Provide the [x, y] coordinate of the cell's center where the given text is located.  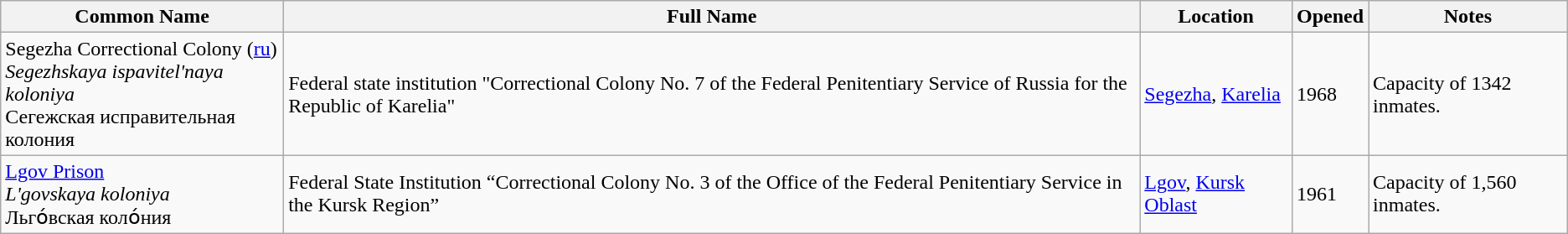
Federal state institution "Correctional Colony No. 7 of the Federal Penitentiary Service of Russia for the Republic of Karelia" [712, 94]
Capacity of 1342 inmates. [1468, 94]
1968 [1330, 94]
Common Name [142, 17]
Lgov, Kursk Oblast [1216, 195]
Notes [1468, 17]
Full Name [712, 17]
Opened [1330, 17]
Lgov Prison L'govskaya koloniya Льго́вская коло́ния [142, 195]
Capacity of 1,560 inmates. [1468, 195]
Location [1216, 17]
Segezha Correctional Colony (ru) Segezhskaya ispavitel'naya koloniya Сегежская исправительная колония [142, 94]
Segezha, Karelia [1216, 94]
1961 [1330, 195]
Federal State Institution “Correctional Colony No. 3 of the Office of the Federal Penitentiary Service in the Kursk Region” [712, 195]
